Return (x, y) of the center of cell containing provided text 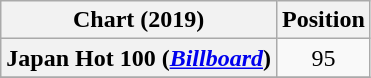
Japan Hot 100 (Billboard) (139, 58)
Position (324, 20)
Chart (2019) (139, 20)
95 (324, 58)
